Provide the (X, Y) coordinate of the cell's center where the given text is located.  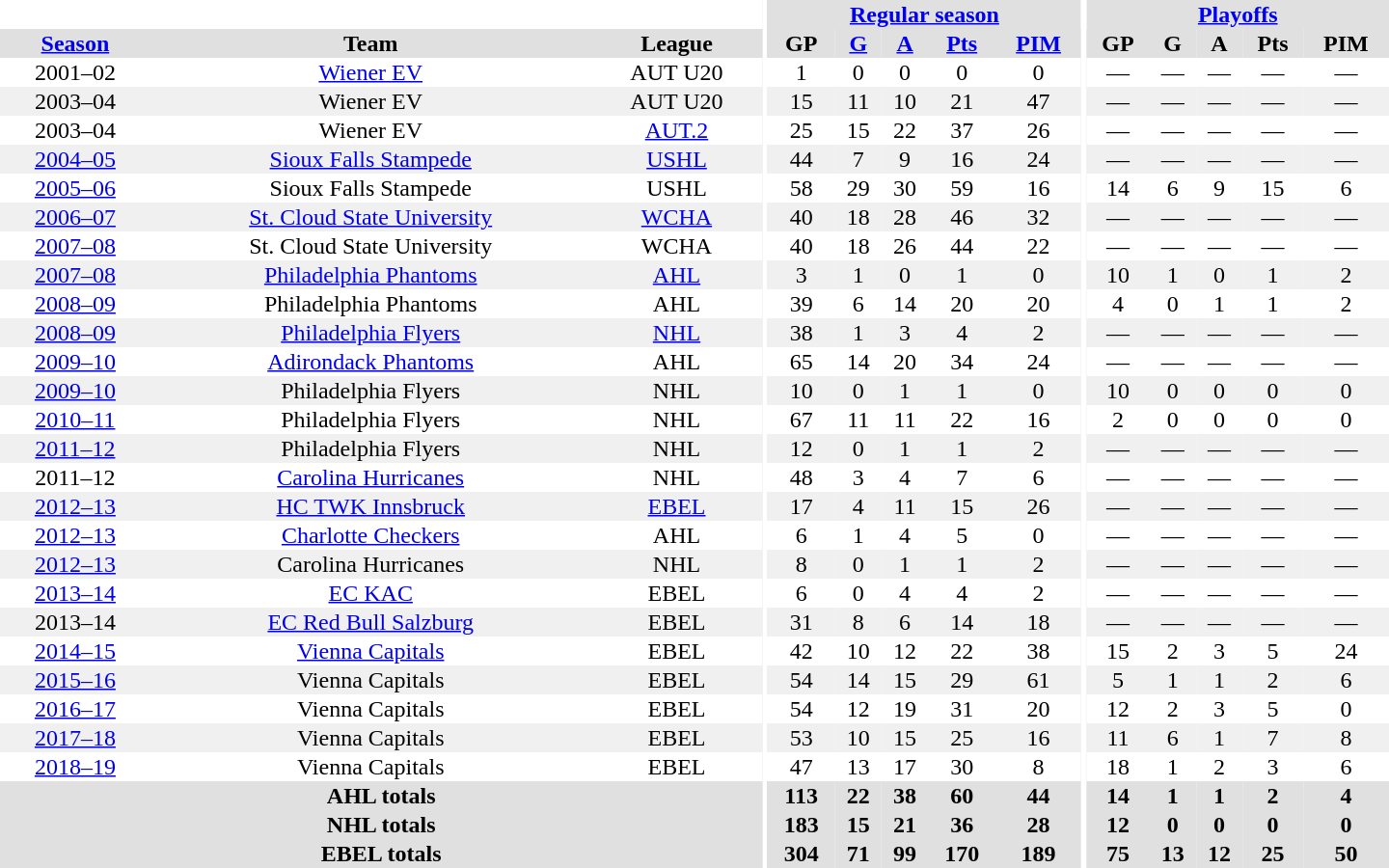
32 (1038, 217)
37 (962, 130)
65 (802, 362)
48 (802, 477)
34 (962, 362)
53 (802, 738)
39 (802, 304)
2015–16 (75, 680)
2004–05 (75, 159)
Adirondack Phantoms (370, 362)
58 (802, 188)
99 (905, 854)
19 (905, 709)
113 (802, 796)
AUT.2 (677, 130)
60 (962, 796)
EC Red Bull Salzburg (370, 622)
170 (962, 854)
75 (1117, 854)
59 (962, 188)
2018–19 (75, 767)
36 (962, 825)
2001–02 (75, 72)
EC KAC (370, 593)
HC TWK Innsbruck (370, 506)
League (677, 43)
189 (1038, 854)
46 (962, 217)
71 (858, 854)
EBEL totals (381, 854)
183 (802, 825)
Regular season (924, 14)
2017–18 (75, 738)
2016–17 (75, 709)
NHL totals (381, 825)
Season (75, 43)
Charlotte Checkers (370, 535)
AHL totals (381, 796)
50 (1347, 854)
Team (370, 43)
2005–06 (75, 188)
42 (802, 651)
67 (802, 420)
2006–07 (75, 217)
61 (1038, 680)
304 (802, 854)
Playoffs (1238, 14)
2014–15 (75, 651)
2010–11 (75, 420)
